Determine the [x, y] coordinate at the center of the cell enclosing the given text.  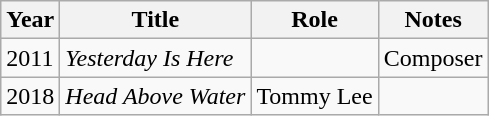
Title [156, 20]
Head Above Water [156, 96]
2011 [30, 58]
Tommy Lee [314, 96]
2018 [30, 96]
Composer [433, 58]
Notes [433, 20]
Role [314, 20]
Yesterday Is Here [156, 58]
Year [30, 20]
